Pinpoint the cell where the given text exists, returning its (X, Y) midpoint coordinate. 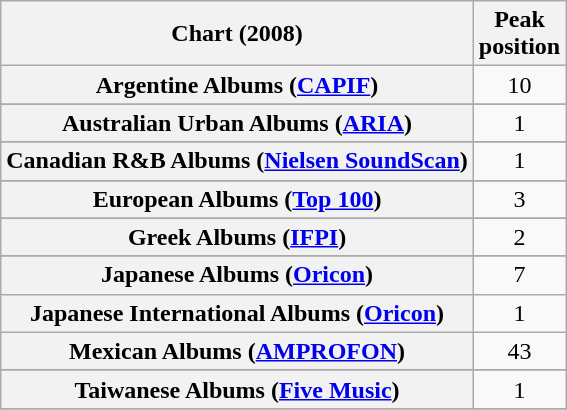
7 (519, 275)
Australian Urban Albums (ARIA) (238, 123)
Canadian R&B Albums (Nielsen SoundScan) (238, 161)
3 (519, 199)
2 (519, 237)
Argentine Albums (CAPIF) (238, 85)
Japanese International Albums (Oricon) (238, 313)
43 (519, 351)
Greek Albums (IFPI) (238, 237)
10 (519, 85)
Taiwanese Albums (Five Music) (238, 389)
Japanese Albums (Oricon) (238, 275)
European Albums (Top 100) (238, 199)
Peakposition (519, 34)
Mexican Albums (AMPROFON) (238, 351)
Chart (2008) (238, 34)
